Find where the given text appears and provide that cell's center as (X, Y) coordinate. 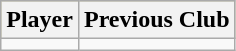
Player (40, 20)
Previous Club (156, 20)
